From the cell containing the given text, extract its center point as (X, Y) coordinate. 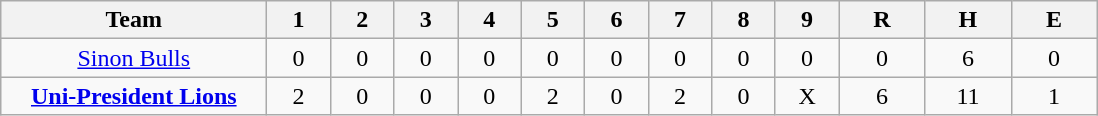
Sinon Bulls (134, 58)
5 (553, 20)
11 (968, 96)
E (1054, 20)
9 (807, 20)
4 (490, 20)
Team (134, 20)
Uni-President Lions (134, 96)
X (807, 96)
7 (680, 20)
8 (744, 20)
R (882, 20)
3 (426, 20)
H (968, 20)
